Determine the (x, y) coordinate at the center of the cell enclosing the given text.  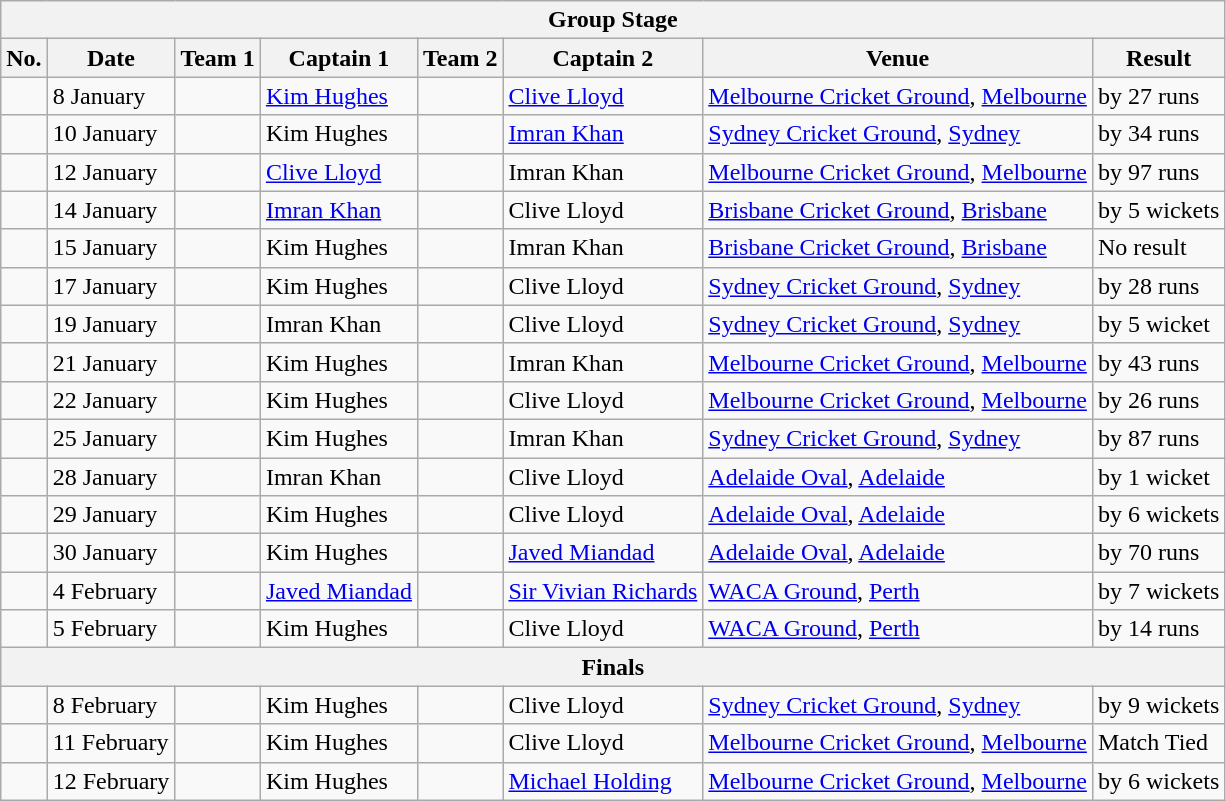
8 January (111, 96)
Captain 2 (603, 58)
No. (24, 58)
by 7 wickets (1158, 591)
by 87 runs (1158, 438)
Date (111, 58)
4 February (111, 591)
Michael Holding (603, 781)
25 January (111, 438)
by 27 runs (1158, 96)
10 January (111, 134)
28 January (111, 477)
12 February (111, 781)
Captain 1 (338, 58)
12 January (111, 172)
Match Tied (1158, 743)
by 34 runs (1158, 134)
21 January (111, 362)
11 February (111, 743)
30 January (111, 553)
8 February (111, 705)
Team 2 (460, 58)
29 January (111, 515)
by 70 runs (1158, 553)
15 January (111, 248)
by 9 wickets (1158, 705)
19 January (111, 324)
Finals (613, 667)
by 97 runs (1158, 172)
by 5 wicket (1158, 324)
by 14 runs (1158, 629)
Sir Vivian Richards (603, 591)
Result (1158, 58)
17 January (111, 286)
by 43 runs (1158, 362)
22 January (111, 400)
No result (1158, 248)
by 5 wickets (1158, 210)
by 26 runs (1158, 400)
Venue (898, 58)
Group Stage (613, 20)
by 1 wicket (1158, 477)
5 February (111, 629)
Team 1 (218, 58)
by 28 runs (1158, 286)
14 January (111, 210)
